Search for the cell housing the specified text and yield its (x, y) center coordinate. 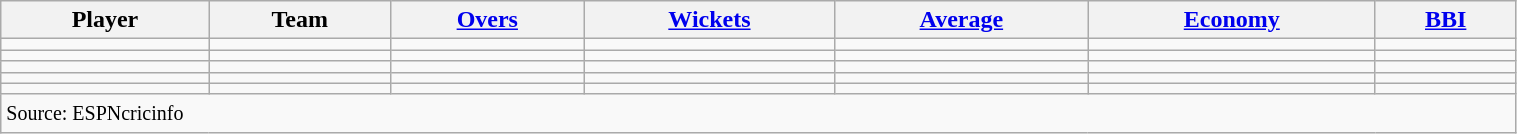
Economy (1232, 20)
Average (962, 20)
Overs (487, 20)
BBI (1446, 20)
Source: ESPNcricinfo (758, 113)
Team (300, 20)
Player (105, 20)
Wickets (709, 20)
